Capture the cell that displays the provided text and extract its [X, Y] central coordinate. 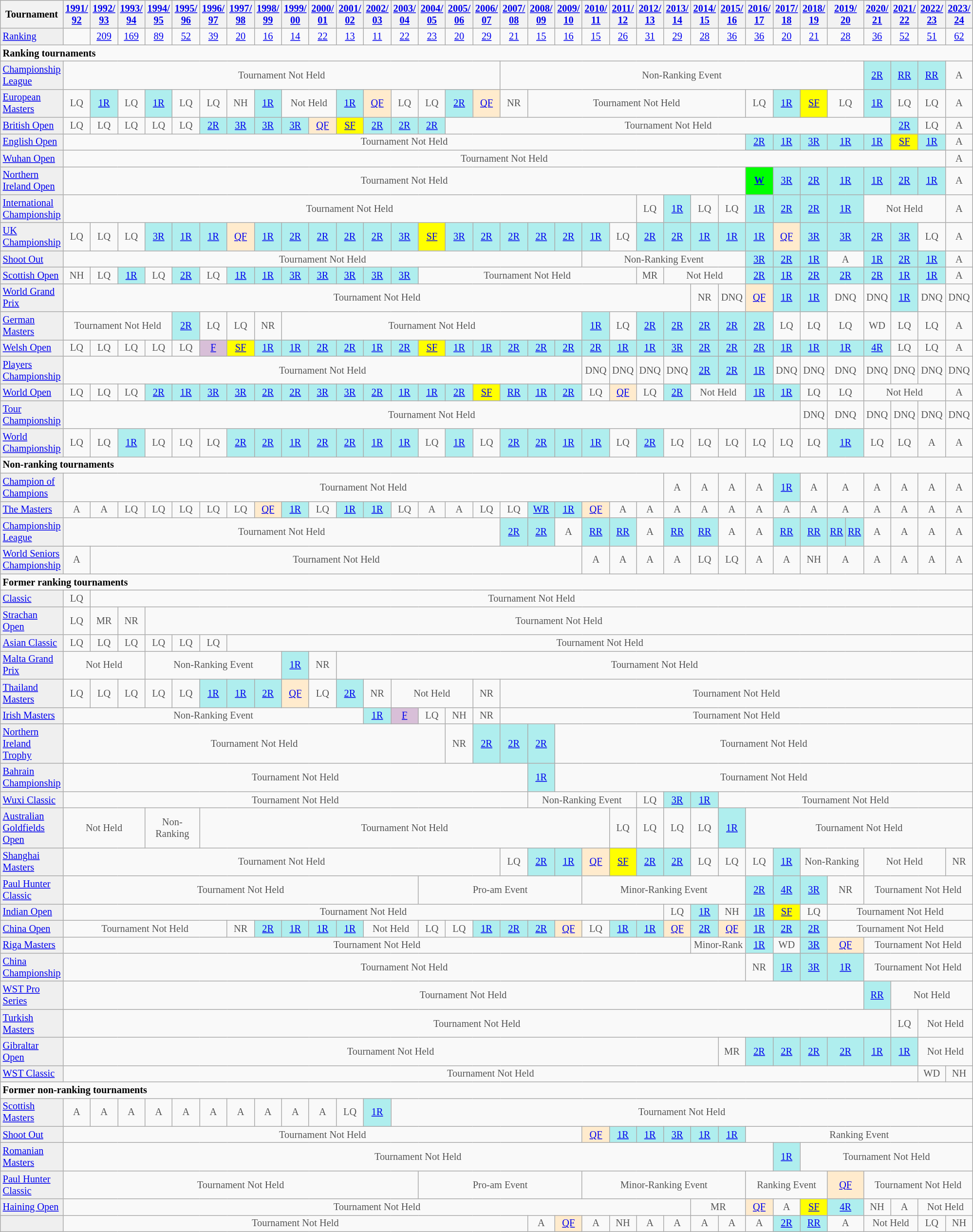
Thailand Masters [32, 693]
2004/05 [432, 14]
Wuxi Classic [32, 800]
2016/17 [759, 14]
31 [650, 37]
W [759, 181]
British Open [32, 126]
International Championship [32, 208]
209 [104, 37]
Welsh Open [32, 348]
1998/99 [268, 14]
2002/03 [377, 14]
2022/23 [932, 14]
2018/19 [814, 14]
European Masters [32, 103]
23 [432, 37]
World Grand Prix [32, 298]
Non-ranking tournaments [487, 465]
1999/00 [295, 14]
Irish Masters [32, 716]
Northern Ireland Open [32, 181]
Ranking [32, 37]
WST Pro Series [32, 995]
The Masters [32, 510]
Malta Grand Prix [32, 665]
Australian Goldfields Open [32, 828]
WST Classic [32, 1074]
1991/92 [76, 14]
62 [959, 37]
1992/93 [104, 14]
1993/94 [131, 14]
Shanghai Masters [32, 862]
2003/04 [405, 14]
2021/22 [904, 14]
UK Championship [32, 237]
26 [623, 37]
2009/10 [568, 14]
Haining Open [32, 1207]
2006/07 [486, 14]
English Open [32, 142]
Scottish Open [32, 275]
2015/16 [732, 14]
2020/21 [877, 14]
World Championship [32, 443]
2000/01 [322, 14]
Wuhan Open [32, 158]
Northern Ireland Trophy [32, 743]
Turkish Masters [32, 1024]
Champion of Champions [32, 487]
Asian Classic [32, 643]
2001/02 [350, 14]
Scottish Masters [32, 1112]
2012/13 [650, 14]
Former non-ranking tournaments [487, 1090]
Indian Open [32, 912]
2010/11 [596, 14]
1994/95 [159, 14]
2007/08 [514, 14]
2017/18 [786, 14]
Minor-Rank [718, 945]
German Masters [32, 326]
Strachan Open [32, 621]
1997/98 [241, 14]
2023/24 [959, 14]
51 [932, 37]
11 [377, 37]
39 [213, 37]
1996/97 [213, 14]
2013/14 [677, 14]
Tournament [32, 14]
2014/15 [705, 14]
China Championship [32, 967]
2019/20 [845, 14]
13 [350, 37]
2011/12 [623, 14]
Gibraltar Open [32, 1051]
169 [131, 37]
Former ranking tournaments [487, 582]
2008/09 [541, 14]
89 [159, 37]
WR [541, 510]
China Open [32, 929]
Players Championship [32, 370]
2005/06 [459, 14]
Bahrain Championship [32, 777]
Tour Championship [32, 415]
Romanian Masters [32, 1157]
14 [295, 37]
Classic [32, 598]
Ranking tournaments [487, 53]
1995/96 [186, 14]
World Seniors Championship [32, 560]
World Open [32, 392]
Riga Masters [32, 945]
